Locate the cell with the specified text and output its [X, Y] center coordinate. 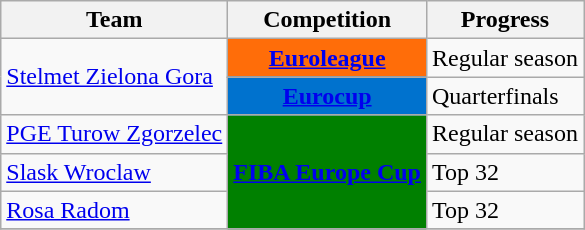
FIBA Europe Cup [328, 172]
Slask Wroclaw [114, 172]
Stelmet Zielona Gora [114, 77]
Progress [504, 20]
Eurocup [328, 96]
Competition [328, 20]
Euroleague [328, 58]
Quarterfinals [504, 96]
Team [114, 20]
Rosa Radom [114, 210]
PGE Turow Zgorzelec [114, 134]
